From the cell containing the given text, extract its center point as (x, y) coordinate. 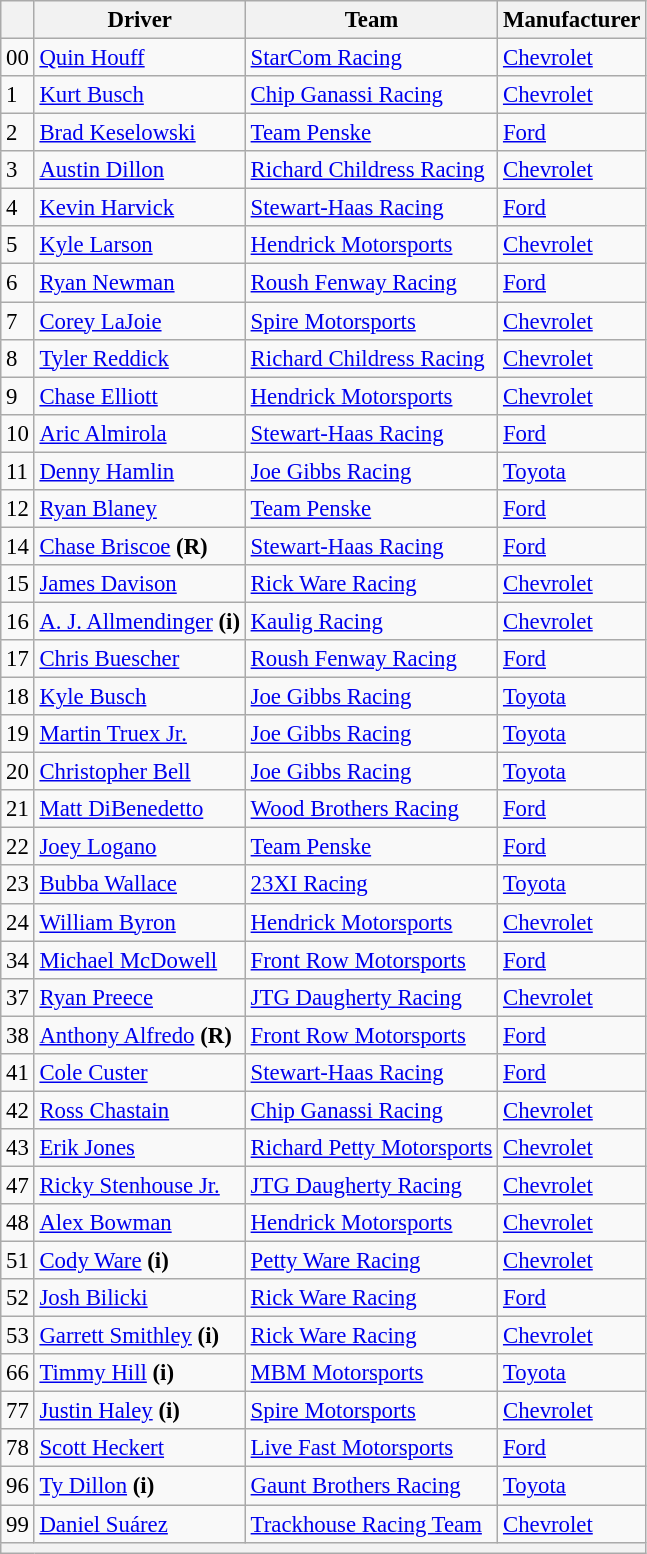
Alex Bowman (140, 1223)
Christopher Bell (140, 772)
William Byron (140, 922)
4 (18, 208)
Ryan Blaney (140, 509)
19 (18, 734)
16 (18, 621)
77 (18, 1411)
Chase Briscoe (R) (140, 546)
Josh Bilicki (140, 1298)
96 (18, 1486)
66 (18, 1373)
Timmy Hill (i) (140, 1373)
9 (18, 396)
38 (18, 1035)
51 (18, 1261)
MBM Motorsports (371, 1373)
Erik Jones (140, 1148)
41 (18, 1073)
48 (18, 1223)
24 (18, 922)
Live Fast Motorsports (371, 1449)
17 (18, 659)
20 (18, 772)
23XI Racing (371, 885)
Quin Houff (140, 58)
6 (18, 283)
22 (18, 847)
23 (18, 885)
14 (18, 546)
5 (18, 245)
Richard Petty Motorsports (371, 1148)
Team (371, 20)
34 (18, 960)
42 (18, 1110)
Gaunt Brothers Racing (371, 1486)
Petty Ware Racing (371, 1261)
Ryan Newman (140, 283)
Manufacturer (572, 20)
Garrett Smithley (i) (140, 1336)
52 (18, 1298)
21 (18, 809)
12 (18, 509)
Trackhouse Racing Team (371, 1524)
Martin Truex Jr. (140, 734)
Kyle Busch (140, 697)
Ross Chastain (140, 1110)
47 (18, 1185)
8 (18, 358)
99 (18, 1524)
Austin Dillon (140, 170)
53 (18, 1336)
7 (18, 321)
Kevin Harvick (140, 208)
Ryan Preece (140, 997)
Wood Brothers Racing (371, 809)
15 (18, 584)
37 (18, 997)
Matt DiBenedetto (140, 809)
Bubba Wallace (140, 885)
1 (18, 95)
Chris Buescher (140, 659)
Kyle Larson (140, 245)
Kaulig Racing (371, 621)
2 (18, 133)
Michael McDowell (140, 960)
18 (18, 697)
Anthony Alfredo (R) (140, 1035)
Cole Custer (140, 1073)
78 (18, 1449)
Chase Elliott (140, 396)
Daniel Suárez (140, 1524)
Tyler Reddick (140, 358)
A. J. Allmendinger (i) (140, 621)
Scott Heckert (140, 1449)
43 (18, 1148)
Driver (140, 20)
Ty Dillon (i) (140, 1486)
StarCom Racing (371, 58)
James Davison (140, 584)
Denny Hamlin (140, 471)
Ricky Stenhouse Jr. (140, 1185)
Aric Almirola (140, 433)
Kurt Busch (140, 95)
11 (18, 471)
Brad Keselowski (140, 133)
00 (18, 58)
Justin Haley (i) (140, 1411)
10 (18, 433)
Corey LaJoie (140, 321)
Joey Logano (140, 847)
Cody Ware (i) (140, 1261)
3 (18, 170)
